Determine the (X, Y) coordinate at the center of the cell enclosing the given text.  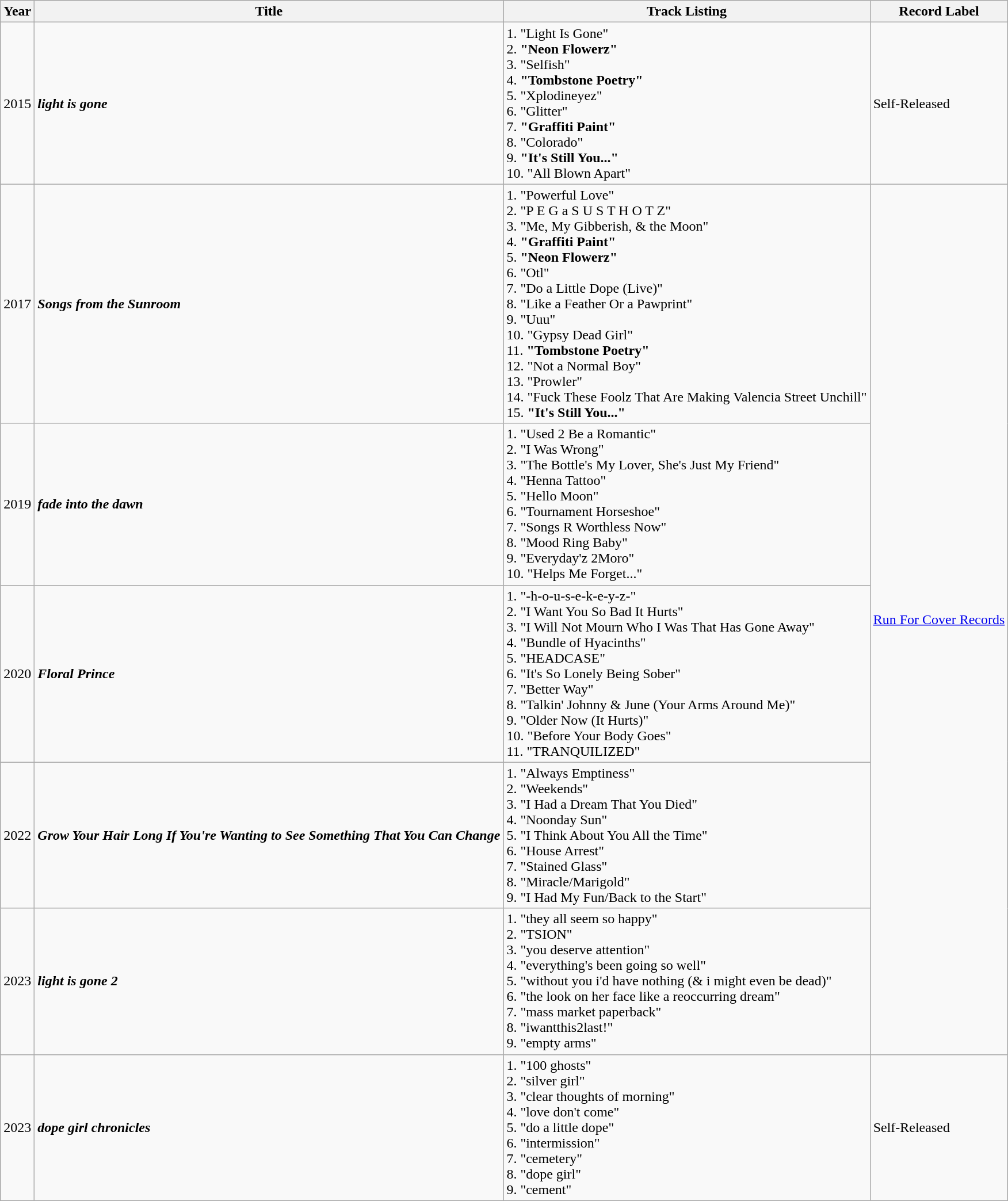
Grow Your Hair Long If You're Wanting to See Something That You Can Change (269, 835)
2017 (17, 304)
2022 (17, 835)
Songs from the Sunroom (269, 304)
2020 (17, 674)
fade into the dawn (269, 504)
light is gone (269, 104)
Record Label (939, 12)
light is gone 2 (269, 981)
2015 (17, 104)
Floral Prince (269, 674)
dope girl chronicles (269, 1127)
Year (17, 12)
2019 (17, 504)
Track Listing (687, 12)
Title (269, 12)
Run For Cover Records (939, 619)
